Return (x, y) of the center of cell containing provided text 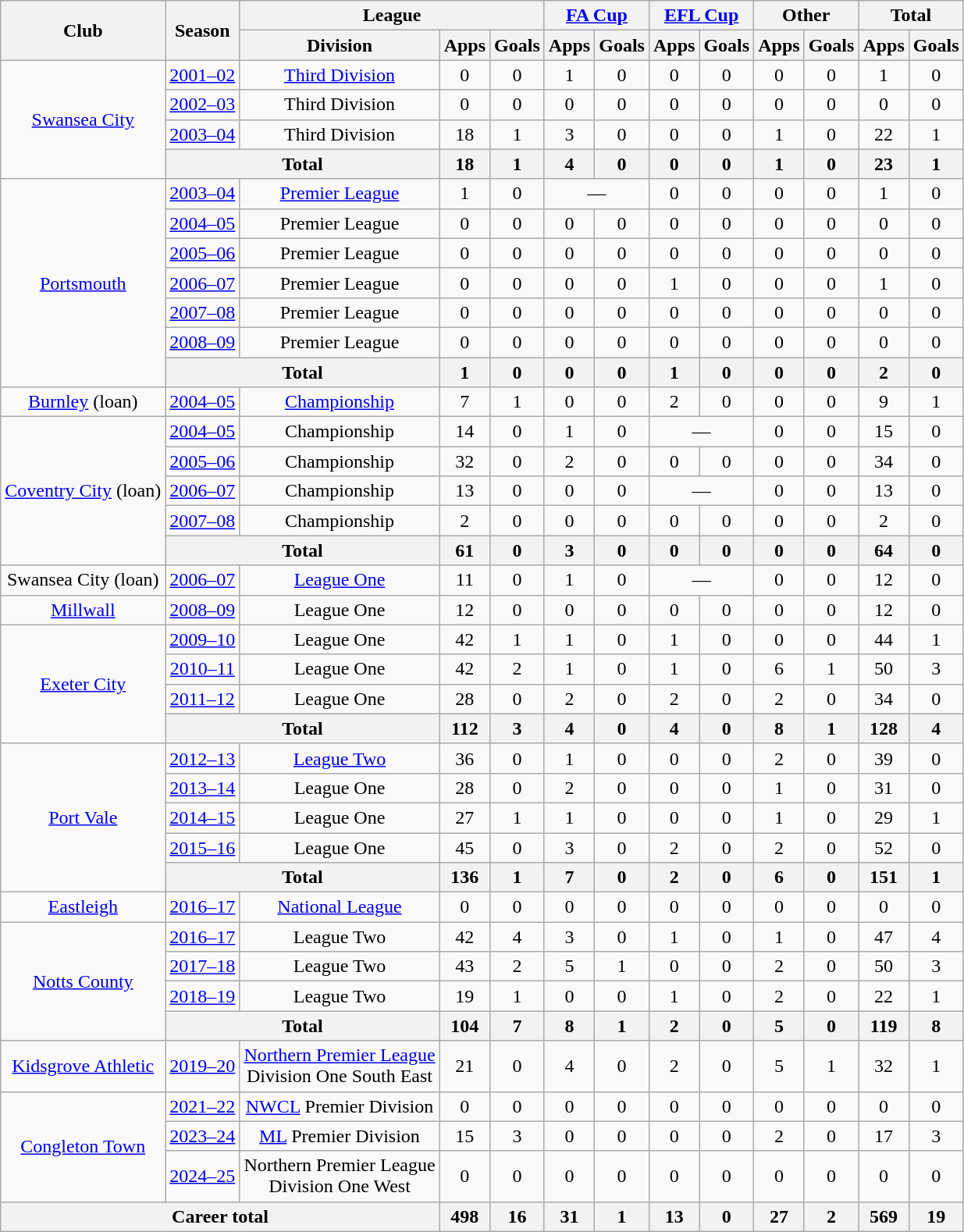
Port Vale (83, 817)
Northern Premier LeagueDivision One South East (340, 1066)
2001–02 (203, 75)
498 (464, 1216)
Eastleigh (83, 907)
2023–24 (203, 1136)
47 (884, 937)
43 (464, 967)
2024–25 (203, 1176)
NWCL Premier Division (340, 1106)
Club (83, 30)
Season (203, 30)
National League (340, 907)
2015–16 (203, 847)
119 (884, 1026)
64 (884, 550)
2002–03 (203, 105)
Millwall (83, 610)
Other (806, 16)
104 (464, 1026)
Division (340, 45)
FA Cup (596, 16)
League (392, 16)
ML Premier Division (340, 1136)
151 (884, 878)
39 (884, 758)
Career total (220, 1216)
136 (464, 878)
52 (884, 847)
Swansea City (83, 119)
Coventry City (loan) (83, 491)
Swansea City (loan) (83, 580)
36 (464, 758)
2017–18 (203, 967)
Portsmouth (83, 283)
45 (464, 847)
21 (464, 1066)
Northern Premier LeagueDivision One West (340, 1176)
112 (464, 728)
11 (464, 580)
Notts County (83, 981)
2011–12 (203, 699)
2012–13 (203, 758)
9 (884, 402)
29 (884, 817)
44 (884, 639)
23 (884, 164)
2010–11 (203, 669)
16 (518, 1216)
Exeter City (83, 684)
2019–20 (203, 1066)
Kidsgrove Athletic (83, 1066)
2009–10 (203, 639)
2013–14 (203, 788)
14 (464, 432)
EFL Cup (701, 16)
17 (884, 1136)
569 (884, 1216)
Burnley (loan) (83, 402)
128 (884, 728)
2014–15 (203, 817)
2018–19 (203, 996)
2021–22 (203, 1106)
61 (464, 550)
Congleton Town (83, 1146)
